Identify which cell holds the provided text, then report its (X, Y) central coordinate. 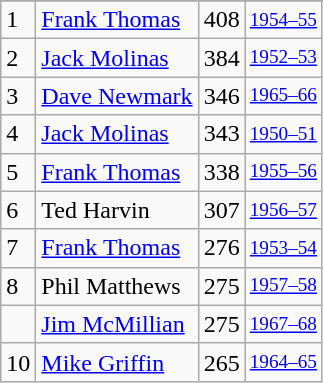
2 (18, 58)
Mike Griffin (117, 362)
1 (18, 20)
6 (18, 210)
1950–51 (283, 134)
Dave Newmark (117, 96)
384 (222, 58)
338 (222, 172)
265 (222, 362)
276 (222, 248)
1967–68 (283, 324)
8 (18, 286)
408 (222, 20)
346 (222, 96)
1952–53 (283, 58)
1964–65 (283, 362)
1956–57 (283, 210)
4 (18, 134)
307 (222, 210)
Phil Matthews (117, 286)
3 (18, 96)
Ted Harvin (117, 210)
1965–66 (283, 96)
10 (18, 362)
Jim McMillian (117, 324)
343 (222, 134)
1954–55 (283, 20)
1957–58 (283, 286)
7 (18, 248)
1955–56 (283, 172)
5 (18, 172)
1953–54 (283, 248)
